Detect which cell encompasses the target text, then output its [x, y] center coordinate. 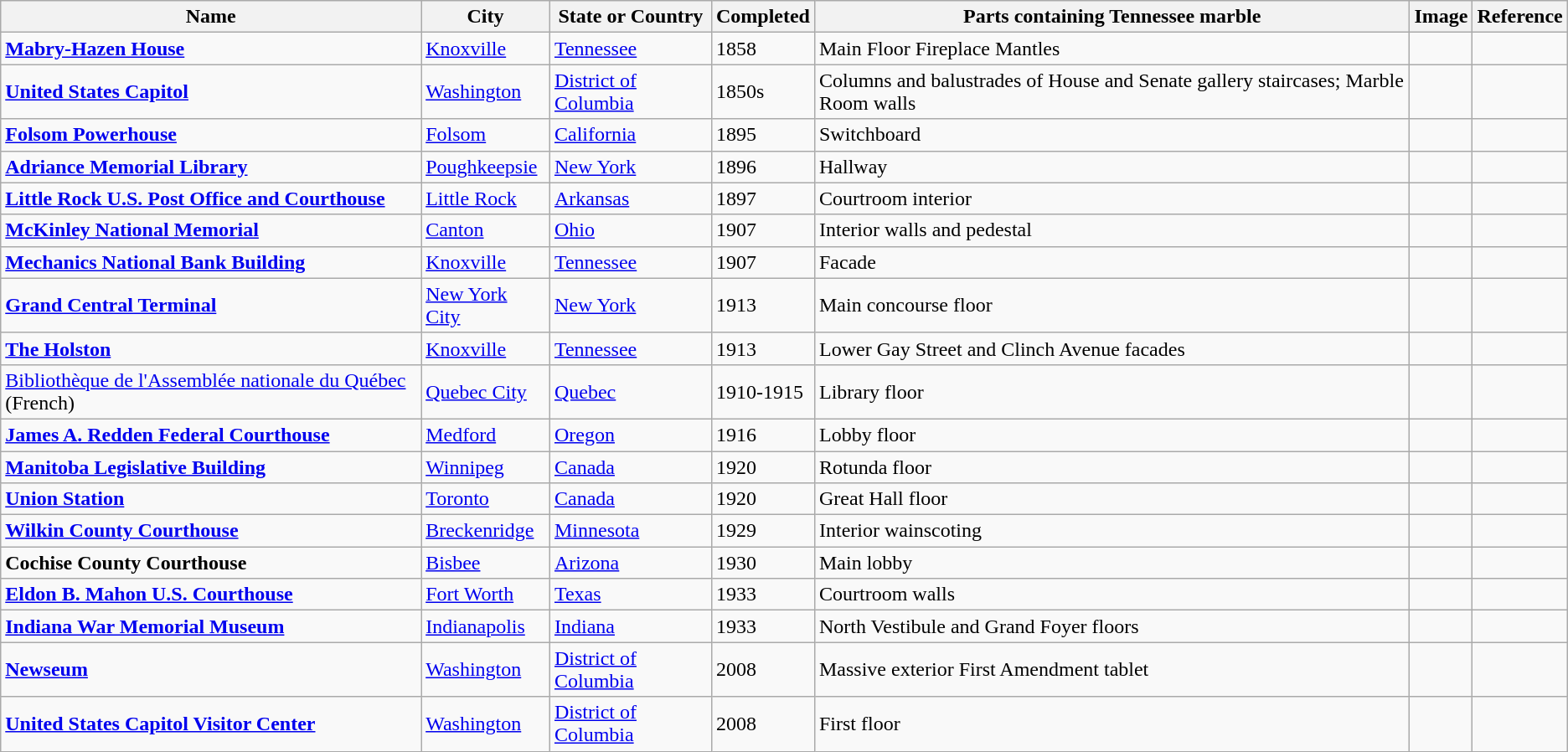
Medford [486, 435]
Courtroom interior [1112, 198]
Massive exterior First Amendment tablet [1112, 670]
Union Station [211, 499]
City [486, 17]
Bisbee [486, 563]
Parts containing Tennessee marble [1112, 17]
1895 [762, 135]
United States Capitol Visitor Center [211, 724]
Interior walls and pedestal [1112, 230]
Minnesota [630, 531]
James A. Redden Federal Courthouse [211, 435]
United States Capitol [211, 92]
Quebec City [486, 392]
Fort Worth [486, 595]
Arkansas [630, 198]
Ohio [630, 230]
First floor [1112, 724]
Name [211, 17]
Mechanics National Bank Building [211, 262]
New York City [486, 305]
1916 [762, 435]
Main concourse floor [1112, 305]
Breckenridge [486, 531]
1897 [762, 198]
Indianapolis [486, 626]
1896 [762, 167]
Main Floor Fireplace Mantles [1112, 49]
McKinley National Memorial [211, 230]
Indiana War Memorial Museum [211, 626]
Newseum [211, 670]
Quebec [630, 392]
Winnipeg [486, 466]
Texas [630, 595]
Lower Gay Street and Clinch Avenue facades [1112, 348]
The Holston [211, 348]
Wilkin County Courthouse [211, 531]
1858 [762, 49]
Adriance Memorial Library [211, 167]
North Vestibule and Grand Foyer floors [1112, 626]
1910-1915 [762, 392]
Mabry-Hazen House [211, 49]
Folsom Powerhouse [211, 135]
Switchboard [1112, 135]
Little Rock U.S. Post Office and Courthouse [211, 198]
Great Hall floor [1112, 499]
Lobby floor [1112, 435]
Little Rock [486, 198]
California [630, 135]
Rotunda floor [1112, 466]
Indiana [630, 626]
Library floor [1112, 392]
1929 [762, 531]
Eldon B. Mahon U.S. Courthouse [211, 595]
Main lobby [1112, 563]
Image [1441, 17]
Reference [1519, 17]
Manitoba Legislative Building [211, 466]
Folsom [486, 135]
Completed [762, 17]
Oregon [630, 435]
Grand Central Terminal [211, 305]
Canton [486, 230]
Facade [1112, 262]
Toronto [486, 499]
Courtroom walls [1112, 595]
Poughkeepsie [486, 167]
Bibliothèque de l'Assemblée nationale du Québec (French) [211, 392]
Arizona [630, 563]
1930 [762, 563]
1850s [762, 92]
State or Country [630, 17]
Columns and balustrades of House and Senate gallery staircases; Marble Room walls [1112, 92]
Cochise County Courthouse [211, 563]
Hallway [1112, 167]
Interior wainscoting [1112, 531]
